Pinpoint the cell where the given text exists, returning its [X, Y] midpoint coordinate. 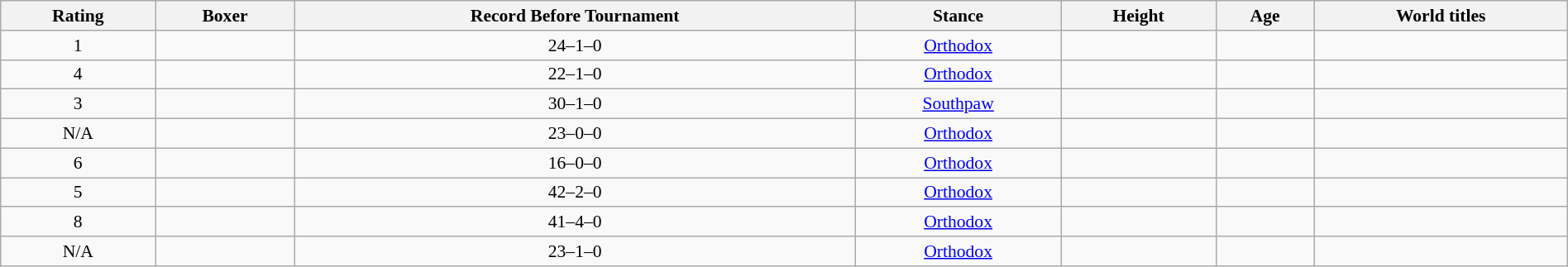
Record Before Tournament [575, 16]
4 [78, 74]
Height [1138, 16]
41–4–0 [575, 222]
16–0–0 [575, 163]
Boxer [225, 16]
Age [1265, 16]
23–1–0 [575, 251]
24–1–0 [575, 45]
8 [78, 222]
42–2–0 [575, 193]
6 [78, 163]
World titles [1441, 16]
22–1–0 [575, 74]
5 [78, 193]
30–1–0 [575, 104]
1 [78, 45]
Stance [958, 16]
3 [78, 104]
Southpaw [958, 104]
23–0–0 [575, 134]
Rating [78, 16]
